Provide the [x, y] coordinate of the cell's center where the given text is located.  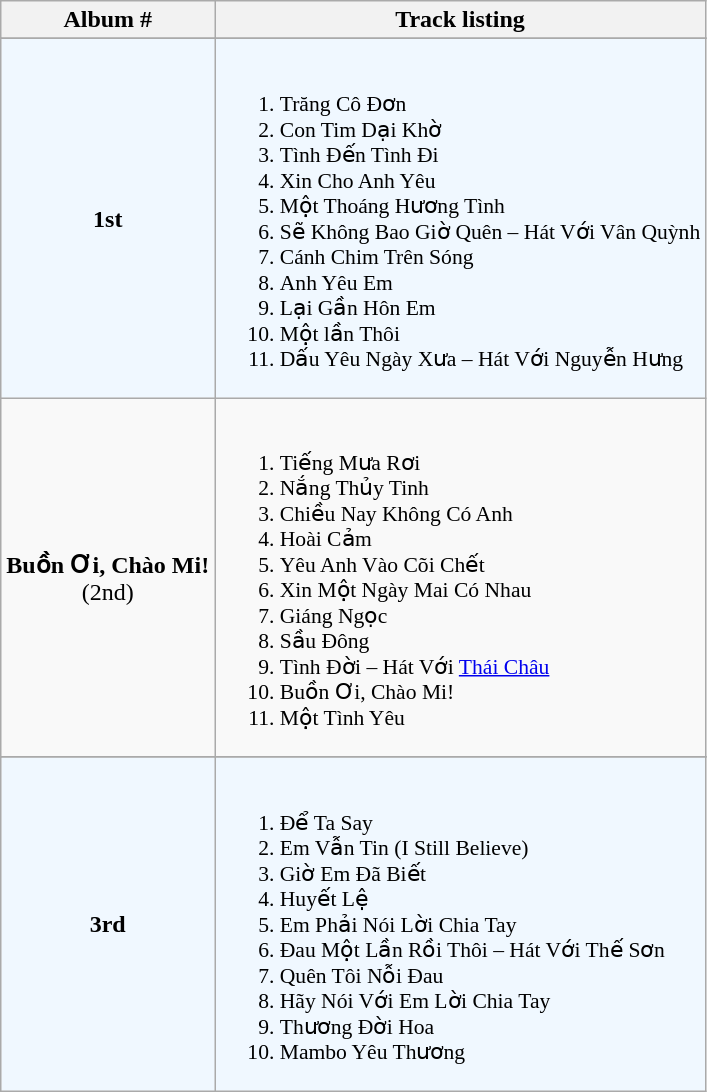
Track listing [460, 20]
1st [108, 218]
Buồn Ơi, Chào Mi!(2nd) [108, 578]
Album # [108, 20]
3rd [108, 924]
